Determine the (X, Y) coordinate at the center of the cell enclosing the given text.  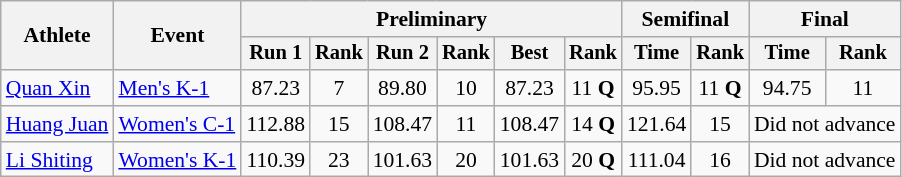
Huang Juan (58, 124)
Quan Xin (58, 88)
94.75 (788, 88)
Best (530, 54)
Athlete (58, 36)
7 (339, 88)
Women's C-1 (177, 124)
14 Q (593, 124)
121.64 (656, 124)
Did not advance (825, 124)
Semifinal (686, 19)
95.95 (656, 88)
Run 2 (402, 54)
Run 1 (276, 54)
Event (177, 36)
Preliminary (431, 19)
10 (466, 88)
89.80 (402, 88)
Men's K-1 (177, 88)
112.88 (276, 124)
Final (825, 19)
